Capture the cell that displays the provided text and extract its (X, Y) central coordinate. 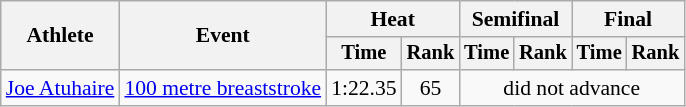
Joe Atuhaire (60, 88)
Final (628, 19)
Heat (392, 19)
Athlete (60, 36)
100 metre breaststroke (222, 88)
Event (222, 36)
65 (431, 88)
Semifinal (515, 19)
1:22.35 (364, 88)
did not advance (572, 88)
